Return the [X, Y] coordinate for the center point of the cell that contains the specified text.  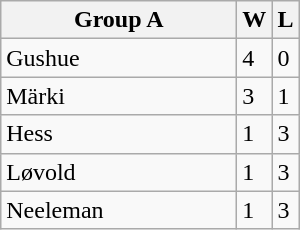
Märki [119, 96]
Group A [119, 20]
Neeleman [119, 210]
W [254, 20]
4 [254, 58]
Gushue [119, 58]
L [286, 20]
0 [286, 58]
Hess [119, 134]
Løvold [119, 172]
